Detect which cell encompasses the target text, then output its [X, Y] center coordinate. 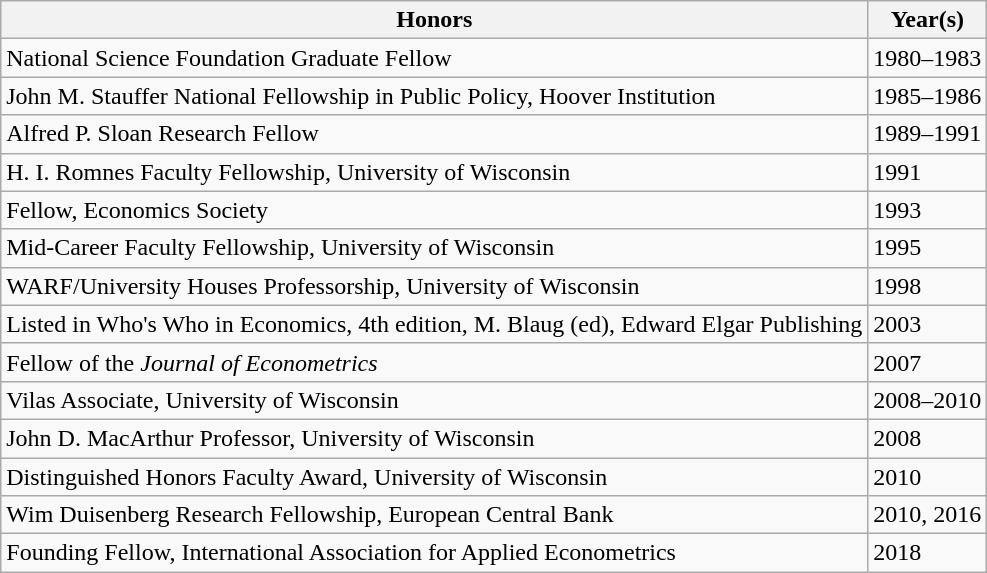
Honors [434, 20]
H. I. Romnes Faculty Fellowship, University of Wisconsin [434, 172]
Alfred P. Sloan Research Fellow [434, 134]
1989–1991 [928, 134]
1980–1983 [928, 58]
2010 [928, 477]
Mid-Career Faculty Fellowship, University of Wisconsin [434, 248]
Vilas Associate, University of Wisconsin [434, 400]
2007 [928, 362]
Fellow, Economics Society [434, 210]
Wim Duisenberg Research Fellowship, European Central Bank [434, 515]
WARF/University Houses Professorship, University of Wisconsin [434, 286]
Listed in Who's Who in Economics, 4th edition, M. Blaug (ed), Edward Elgar Publishing [434, 324]
John D. MacArthur Professor, University of Wisconsin [434, 438]
1991 [928, 172]
Distinguished Honors Faculty Award, University of Wisconsin [434, 477]
1993 [928, 210]
1985–1986 [928, 96]
2008–2010 [928, 400]
Year(s) [928, 20]
2008 [928, 438]
2010, 2016 [928, 515]
2003 [928, 324]
National Science Foundation Graduate Fellow [434, 58]
Fellow of the Journal of Econometrics [434, 362]
2018 [928, 553]
Founding Fellow, International Association for Applied Econometrics [434, 553]
1995 [928, 248]
1998 [928, 286]
John M. Stauffer National Fellowship in Public Policy, Hoover Institution [434, 96]
